From the cell containing the given text, extract its center point as [X, Y] coordinate. 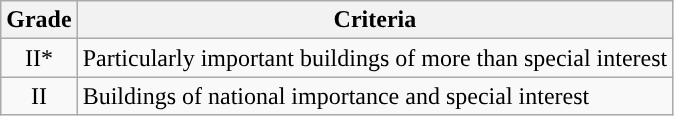
II [39, 96]
Buildings of national importance and special interest [375, 96]
II* [39, 58]
Criteria [375, 20]
Particularly important buildings of more than special interest [375, 58]
Grade [39, 20]
